Extract the (x, y) coordinate from the center of the cell holding the provided text.  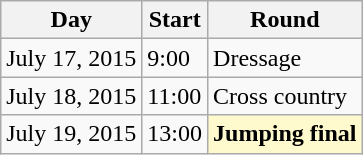
July 19, 2015 (72, 134)
Day (72, 20)
Dressage (285, 58)
11:00 (175, 96)
9:00 (175, 58)
Jumping final (285, 134)
13:00 (175, 134)
Round (285, 20)
July 18, 2015 (72, 96)
July 17, 2015 (72, 58)
Start (175, 20)
Cross country (285, 96)
